Locate the cell with the specified text and output its [x, y] center coordinate. 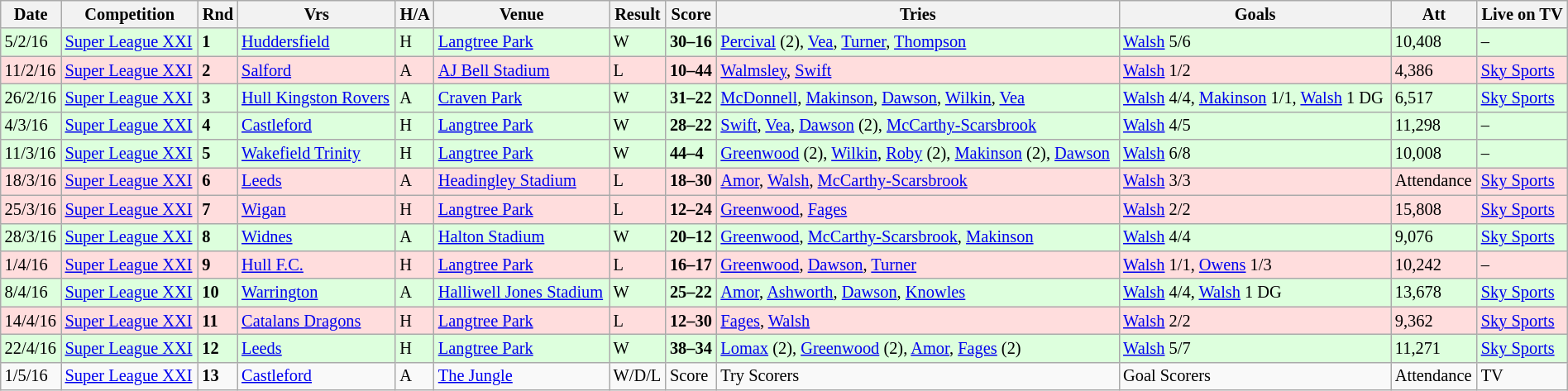
11/3/16 [31, 154]
Salford [316, 70]
7 [218, 209]
28/3/16 [31, 237]
Catalans Dragons [316, 321]
Venue [522, 14]
AJ Bell Stadium [522, 70]
Swift, Vea, Dawson (2), McCarthy-Scarsbrook [918, 126]
12–30 [691, 321]
W/D/L [638, 376]
Walsh 6/8 [1255, 154]
9,362 [1434, 321]
20–12 [691, 237]
4,386 [1434, 70]
26/2/16 [31, 98]
30–16 [691, 42]
Walsh 4/4, Walsh 1 DG [1255, 293]
Walsh 1/1, Owens 1/3 [1255, 265]
Competition [130, 14]
H/A [415, 14]
Walsh 4/4 [1255, 237]
15,808 [1434, 209]
13 [218, 376]
Amor, Ashworth, Dawson, Knowles [918, 293]
12 [218, 348]
1 [218, 42]
Result [638, 14]
Headingley Stadium [522, 181]
10,408 [1434, 42]
Greenwood, Dawson, Turner [918, 265]
Amor, Walsh, McCarthy-Scarsbrook [918, 181]
Halliwell Jones Stadium [522, 293]
Greenwood (2), Wilkin, Roby (2), Makinson (2), Dawson [918, 154]
10 [218, 293]
Hull Kingston Rovers [316, 98]
Widnes [316, 237]
4 [218, 126]
Tries [918, 14]
Walsh 4/4, Makinson 1/1, Walsh 1 DG [1255, 98]
Lomax (2), Greenwood (2), Amor, Fages (2) [918, 348]
Warrington [316, 293]
Greenwood, McCarthy-Scarsbrook, Makinson [918, 237]
18–30 [691, 181]
5 [218, 154]
8/4/16 [31, 293]
12–24 [691, 209]
McDonnell, Makinson, Dawson, Wilkin, Vea [918, 98]
Hull F.C. [316, 265]
10,242 [1434, 265]
22/4/16 [31, 348]
4/3/16 [31, 126]
Huddersfield [316, 42]
Percival (2), Vea, Turner, Thompson [918, 42]
11/2/16 [31, 70]
Live on TV [1522, 14]
28–22 [691, 126]
Fages, Walsh [918, 321]
Walsh 5/7 [1255, 348]
11 [218, 321]
11,271 [1434, 348]
25–22 [691, 293]
Walsh 1/2 [1255, 70]
8 [218, 237]
Craven Park [522, 98]
9,076 [1434, 237]
44–4 [691, 154]
Date [31, 14]
1/4/16 [31, 265]
Wigan [316, 209]
6,517 [1434, 98]
13,678 [1434, 293]
38–34 [691, 348]
Vrs [316, 14]
Wakefield Trinity [316, 154]
Rnd [218, 14]
Walsh 3/3 [1255, 181]
2 [218, 70]
Try Scorers [918, 376]
11,298 [1434, 126]
TV [1522, 376]
18/3/16 [31, 181]
10,008 [1434, 154]
1/5/16 [31, 376]
16–17 [691, 265]
10–44 [691, 70]
3 [218, 98]
The Jungle [522, 376]
14/4/16 [31, 321]
6 [218, 181]
31–22 [691, 98]
5/2/16 [31, 42]
Att [1434, 14]
25/3/16 [31, 209]
Goal Scorers [1255, 376]
Greenwood, Fages [918, 209]
9 [218, 265]
Walsh 5/6 [1255, 42]
Walmsley, Swift [918, 70]
Goals [1255, 14]
Halton Stadium [522, 237]
Walsh 4/5 [1255, 126]
